Identify which cell holds the provided text, then report its (X, Y) central coordinate. 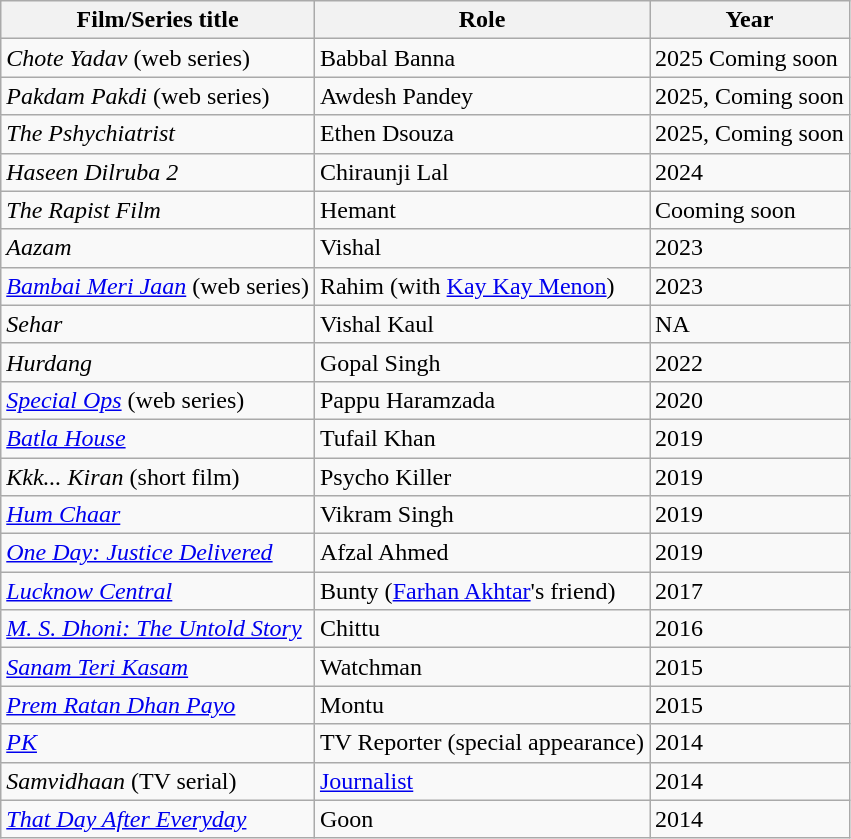
Gopal Singh (482, 362)
NA (750, 324)
That Day After Everyday (158, 819)
Vikram Singh (482, 515)
Awdesh Pandey (482, 96)
Prem Ratan Dhan Payo (158, 705)
Chiraunji Lal (482, 172)
Film/Series title (158, 20)
Bunty (Farhan Akhtar's friend) (482, 591)
2024 (750, 172)
2017 (750, 591)
2022 (750, 362)
Ethen Dsouza (482, 134)
Pakdam Pakdi (web series) (158, 96)
Rahim (with Kay Kay Menon) (482, 286)
Chote Yadav (web series) (158, 58)
2020 (750, 400)
Role (482, 20)
Samvidhaan (TV serial) (158, 781)
Tufail Khan (482, 438)
Kkk... Kiran (short film) (158, 477)
Batla House (158, 438)
Haseen Dilruba 2 (158, 172)
Journalist (482, 781)
Watchman (482, 667)
Chittu (482, 629)
Hum Chaar (158, 515)
One Day: Justice Delivered (158, 553)
Goon (482, 819)
Vishal (482, 248)
Special Ops (web series) (158, 400)
Pappu Haramzada (482, 400)
The Rapist Film (158, 210)
Afzal Ahmed (482, 553)
Vishal Kaul (482, 324)
Psycho Killer (482, 477)
Hemant (482, 210)
Lucknow Central (158, 591)
The Pshychiatrist (158, 134)
Hurdang (158, 362)
Year (750, 20)
Cooming soon (750, 210)
PK (158, 743)
M. S. Dhoni: The Untold Story (158, 629)
Babbal Banna (482, 58)
2016 (750, 629)
Bambai Meri Jaan (web series) (158, 286)
TV Reporter (special appearance) (482, 743)
Aazam (158, 248)
Montu (482, 705)
2025 Coming soon (750, 58)
Sanam Teri Kasam (158, 667)
Sehar (158, 324)
